Search for the cell housing the specified text and yield its [x, y] center coordinate. 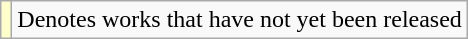
Denotes works that have not yet been released [240, 20]
